Locate the cell with the specified text and output its (X, Y) center coordinate. 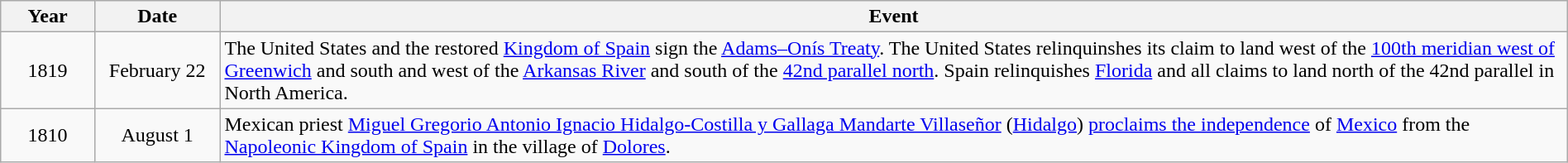
Date (157, 17)
Event (893, 17)
August 1 (157, 136)
1810 (48, 136)
Year (48, 17)
1819 (48, 70)
February 22 (157, 70)
